Return (X, Y) of the center of cell containing provided text 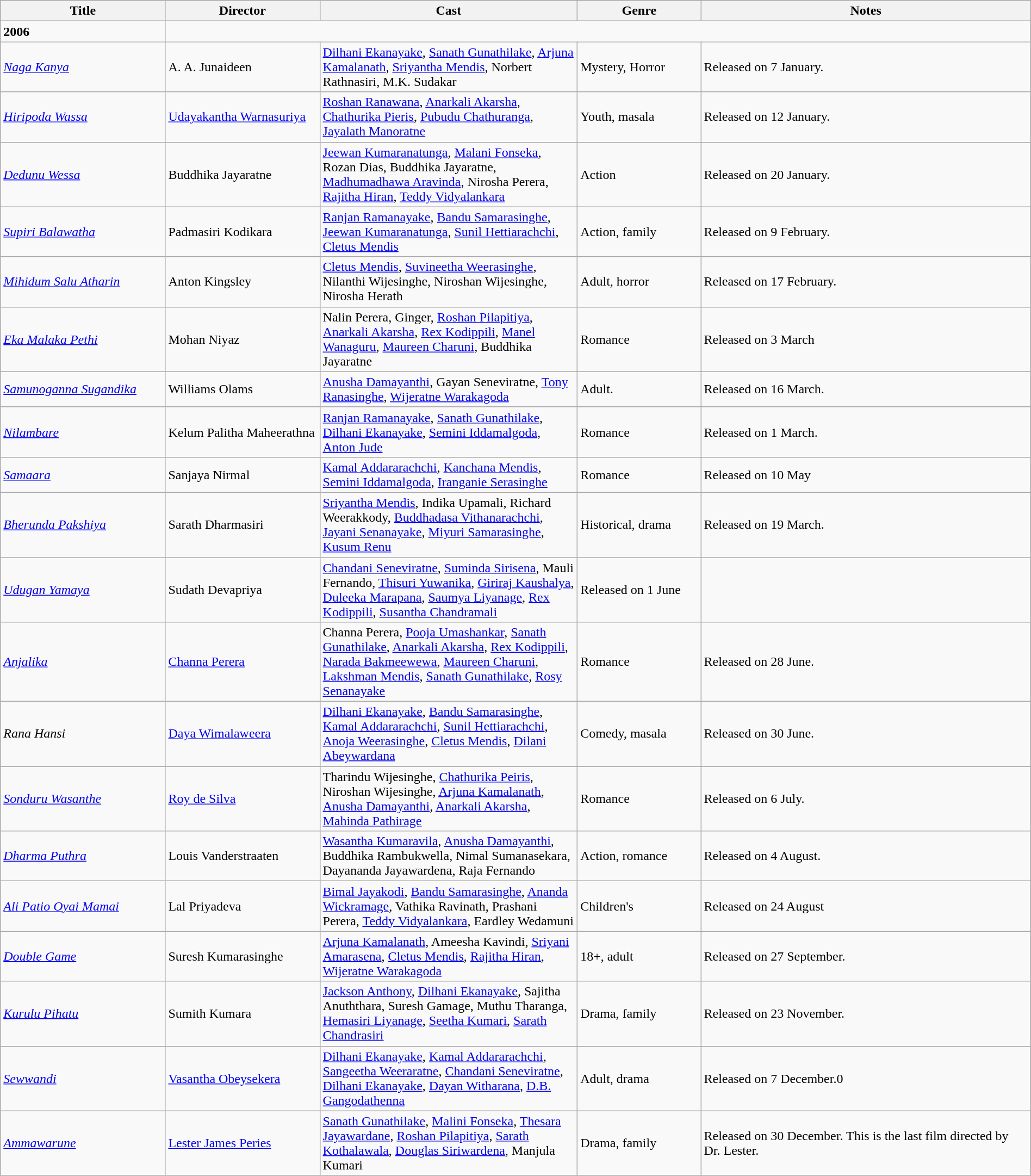
Udugan Yamaya (83, 590)
Released on 30 June. (866, 734)
Anton Kingsley (243, 282)
Ali Patio Oyai Mamai (83, 906)
Anusha Damayanthi, Gayan Seneviratne, Tony Ranasinghe, Wijeratne Warakagoda (449, 389)
Cletus Mendis, Suvineetha Weerasinghe, Nilanthi Wijesinghe, Niroshan Wijesinghe, Nirosha Herath (449, 282)
Mystery, Horror (639, 67)
Bimal Jayakodi, Bandu Samarasinghe, Ananda Wickramage, Vathika Ravinath, Prashani Perera, Teddy Vidyalankara, Eardley Wedamuni (449, 906)
Sanath Gunathilake, Malini Fonseka, Thesara Jayawardane, Roshan Pilapitiya, Sarath Kothalawala, Douglas Siriwardena, Manjula Kumari (449, 1143)
Lester James Peries (243, 1143)
A. A. Junaideen (243, 67)
Lal Priyadeva (243, 906)
Released on 10 May (866, 474)
Director (243, 11)
2006 (83, 32)
Wasantha Kumaravila, Anusha Damayanthi, Buddhika Rambukwella, Nimal Sumanasekara, Dayananda Jayawardena, Raja Fernando (449, 856)
Jeewan Kumaranatunga, Malani Fonseka, Rozan Dias, Buddhika Jayaratne, Madhumadhawa Aravinda, Nirosha Perera, Rajitha Hiran, Teddy Vidyalankara (449, 174)
Nilambare (83, 432)
Genre (639, 11)
Dilhani Ekanayake, Sanath Gunathilake, Arjuna Kamalanath, Sriyantha Mendis, Norbert Rathnasiri, M.K. Sudakar (449, 67)
Padmasiri Kodikara (243, 232)
Eka Malaka Pethi (83, 339)
Mohan Niyaz (243, 339)
Action, family (639, 232)
Supiri Balawatha (83, 232)
Released on 12 January. (866, 117)
Title (83, 11)
Udayakantha Warnasuriya (243, 117)
Daya Wimalaweera (243, 734)
Released on 28 June. (866, 662)
Cast (449, 11)
Youth, masala (639, 117)
Released on 30 December. This is the last film directed by Dr. Lester. (866, 1143)
Released on 27 September. (866, 956)
Comedy, masala (639, 734)
Sarath Dharmasiri (243, 524)
Released on 20 January. (866, 174)
Sriyantha Mendis, Indika Upamali, Richard Weerakkody, Buddhadasa Vithanarachchi, Jayani Senanayake, Miyuri Samarasinghe, Kusum Renu (449, 524)
Released on 7 December.0 (866, 1078)
Mihidum Salu Atharin (83, 282)
Action, romance (639, 856)
Released on 3 March (866, 339)
Sudath Devapriya (243, 590)
Historical, drama (639, 524)
Kamal Addararachchi, Kanchana Mendis, Semini Iddamalgoda, Iranganie Serasinghe (449, 474)
Williams Olams (243, 389)
Bherunda Pakshiya (83, 524)
Hiripoda Wassa (83, 117)
Louis Vanderstraaten (243, 856)
Tharindu Wijesinghe, Chathurika Peiris, Niroshan Wijesinghe, Arjuna Kamalanath, Anusha Damayanthi, Anarkali Akarsha, Mahinda Pathirage (449, 799)
Released on 1 June (639, 590)
Adult. (639, 389)
Buddhika Jayaratne (243, 174)
Ranjan Ramanayake, Sanath Gunathilake, Dilhani Ekanayake, Semini Iddamalgoda, Anton Jude (449, 432)
Released on 24 August (866, 906)
Sumith Kumara (243, 1014)
Children's (639, 906)
Double Game (83, 956)
Dilhani Ekanayake, Bandu Samarasinghe, Kamal Addararachchi, Sunil Hettiarachchi, Anoja Weerasinghe, Cletus Mendis, Dilani Abeywardana (449, 734)
Channa Perera (243, 662)
Released on 9 February. (866, 232)
Dharma Puthra (83, 856)
Roy de Silva (243, 799)
18+, adult (639, 956)
Sonduru Wasanthe (83, 799)
Notes (866, 11)
Action (639, 174)
Rana Hansi (83, 734)
Released on 23 November. (866, 1014)
Vasantha Obeysekera (243, 1078)
Nalin Perera, Ginger, Roshan Pilapitiya, Anarkali Akarsha, Rex Kodippili, Manel Wanaguru, Maureen Charuni, Buddhika Jayaratne (449, 339)
Naga Kanya (83, 67)
Kurulu Pihatu (83, 1014)
Ranjan Ramanayake, Bandu Samarasinghe, Jeewan Kumaranatunga, Sunil Hettiarachchi, Cletus Mendis (449, 232)
Adult, drama (639, 1078)
Kelum Palitha Maheerathna (243, 432)
Jackson Anthony, Dilhani Ekanayake, Sajitha Anuththara, Suresh Gamage, Muthu Tharanga, Hemasiri Liyanage, Seetha Kumari, Sarath Chandrasiri (449, 1014)
Released on 16 March. (866, 389)
Sanjaya Nirmal (243, 474)
Anjalika (83, 662)
Released on 1 March. (866, 432)
Released on 17 February. (866, 282)
Arjuna Kamalanath, Ameesha Kavindi, Sriyani Amarasena, Cletus Mendis, Rajitha Hiran, Wijeratne Warakagoda (449, 956)
Dedunu Wessa (83, 174)
Adult, horror (639, 282)
Released on 19 March. (866, 524)
Dilhani Ekanayake, Kamal Addararachchi, Sangeetha Weeraratne, Chandani Seneviratne, Dilhani Ekanayake, Dayan Witharana, D.B. Gangodathenna (449, 1078)
Released on 7 January. (866, 67)
Suresh Kumarasinghe (243, 956)
Released on 4 August. (866, 856)
Roshan Ranawana, Anarkali Akarsha, Chathurika Pieris, Pubudu Chathuranga, Jayalath Manoratne (449, 117)
Samaara (83, 474)
Released on 6 July. (866, 799)
Sewwandi (83, 1078)
Ammawarune (83, 1143)
Samunoganna Sugandika (83, 389)
